Determine the (X, Y) coordinate at the center of the cell enclosing the given text.  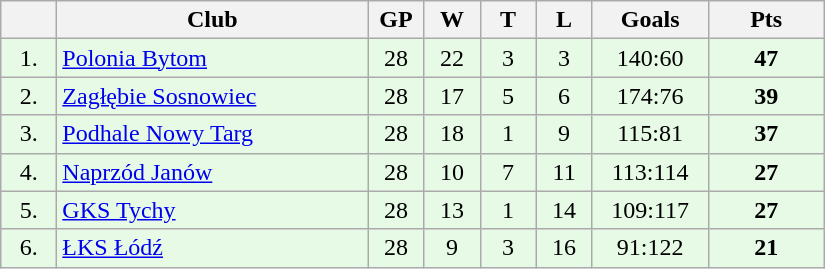
10 (452, 172)
11 (564, 172)
16 (564, 248)
Podhale Nowy Targ (212, 134)
22 (452, 58)
1. (29, 58)
6. (29, 248)
14 (564, 210)
T (508, 20)
13 (452, 210)
109:117 (650, 210)
Naprzód Janów (212, 172)
L (564, 20)
115:81 (650, 134)
140:60 (650, 58)
39 (766, 96)
5. (29, 210)
Club (212, 20)
7 (508, 172)
3. (29, 134)
5 (508, 96)
18 (452, 134)
113:114 (650, 172)
6 (564, 96)
ŁKS Łódź (212, 248)
17 (452, 96)
GKS Tychy (212, 210)
Zagłębie Sosnowiec (212, 96)
4. (29, 172)
37 (766, 134)
Pts (766, 20)
91:122 (650, 248)
Polonia Bytom (212, 58)
2. (29, 96)
GP (396, 20)
21 (766, 248)
174:76 (650, 96)
47 (766, 58)
Goals (650, 20)
W (452, 20)
